Pinpoint the cell where the given text exists, returning its [X, Y] midpoint coordinate. 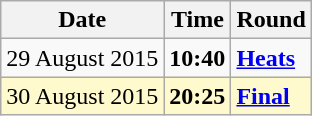
Round [271, 20]
10:40 [198, 58]
20:25 [198, 96]
Heats [271, 58]
Final [271, 96]
Date [82, 20]
30 August 2015 [82, 96]
29 August 2015 [82, 58]
Time [198, 20]
